For the text-containing cell, return its midpoint in [x, y] coordinate format. 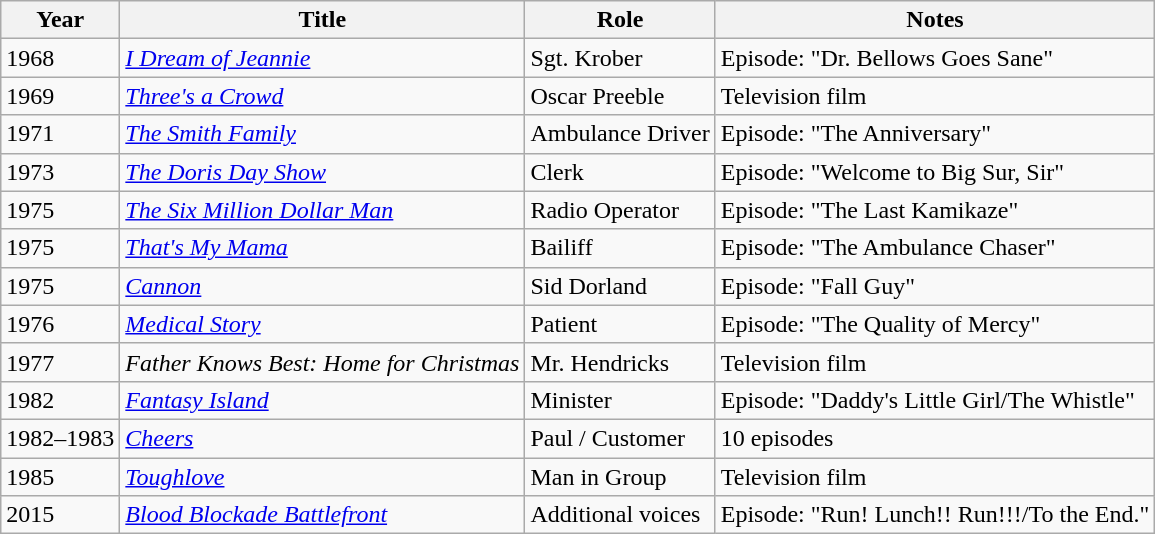
1971 [60, 134]
Role [620, 20]
Cheers [322, 438]
1969 [60, 96]
Episode: "Run! Lunch!! Run!!!/To the End." [935, 515]
Patient [620, 324]
Man in Group [620, 477]
Additional voices [620, 515]
Notes [935, 20]
Father Knows Best: Home for Christmas [322, 362]
Episode: "Welcome to Big Sur, Sir" [935, 172]
Ambulance Driver [620, 134]
Episode: "Fall Guy" [935, 286]
Oscar Preeble [620, 96]
Episode: "The Ambulance Chaser" [935, 248]
Year [60, 20]
Radio Operator [620, 210]
Title [322, 20]
Sgt. Krober [620, 58]
Blood Blockade Battlefront [322, 515]
Clerk [620, 172]
Mr. Hendricks [620, 362]
1973 [60, 172]
1968 [60, 58]
1976 [60, 324]
Three's a Crowd [322, 96]
Episode: "The Last Kamikaze" [935, 210]
2015 [60, 515]
The Doris Day Show [322, 172]
Episode: "Dr. Bellows Goes Sane" [935, 58]
10 episodes [935, 438]
That's My Mama [322, 248]
Toughlove [322, 477]
Cannon [322, 286]
1982 [60, 400]
Bailiff [620, 248]
1985 [60, 477]
The Smith Family [322, 134]
1982–1983 [60, 438]
Fantasy Island [322, 400]
I Dream of Jeannie [322, 58]
The Six Million Dollar Man [322, 210]
Episode: "The Anniversary" [935, 134]
Paul / Customer [620, 438]
Episode: "The Quality of Mercy" [935, 324]
Medical Story [322, 324]
Episode: "Daddy's Little Girl/The Whistle" [935, 400]
Sid Dorland [620, 286]
1977 [60, 362]
Minister [620, 400]
